For the text-containing cell, return its midpoint in (x, y) coordinate format. 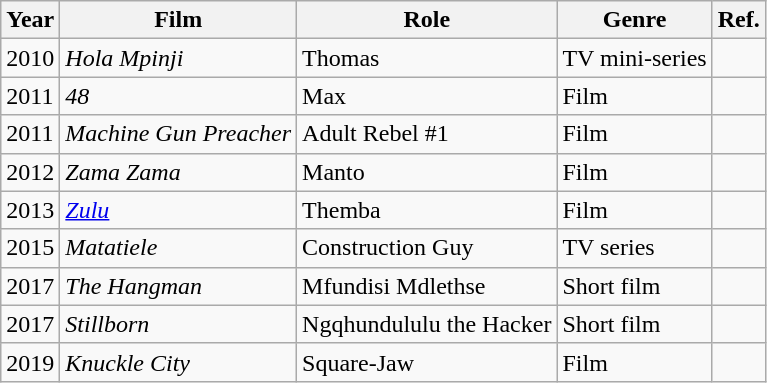
Genre (634, 20)
Zulu (178, 210)
2013 (30, 210)
Square-Jaw (427, 362)
2012 (30, 172)
Role (427, 20)
Stillborn (178, 324)
Manto (427, 172)
Ngqhundululu the Hacker (427, 324)
Thomas (427, 58)
TV mini-series (634, 58)
Ref. (738, 20)
2019 (30, 362)
Hola Mpinji (178, 58)
Mfundisi Mdlethse (427, 286)
Machine Gun Preacher (178, 134)
Themba (427, 210)
TV series (634, 248)
2010 (30, 58)
Year (30, 20)
The Hangman (178, 286)
Knuckle City (178, 362)
48 (178, 96)
2015 (30, 248)
Matatiele (178, 248)
Max (427, 96)
Construction Guy (427, 248)
Zama Zama (178, 172)
Adult Rebel #1 (427, 134)
